Determine the [X, Y] coordinate at the center of the cell enclosing the given text.  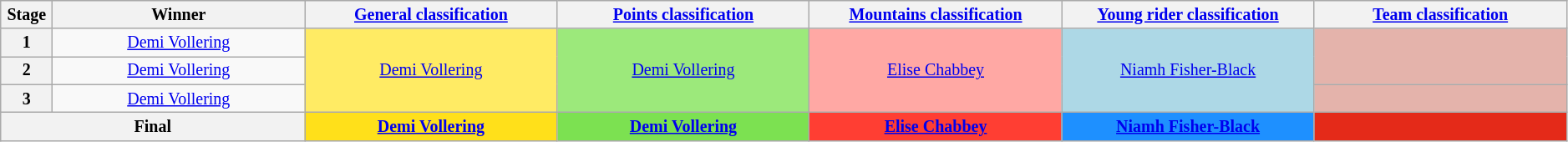
Winner [179, 15]
Points classification [683, 15]
Young rider classification [1188, 15]
Team classification [1440, 15]
General classification [431, 15]
Final [153, 127]
Mountains classification [936, 15]
Stage [27, 15]
3 [27, 99]
2 [27, 70]
1 [27, 43]
